Output the (x, y) coordinate of the center of the cell containing the given text.  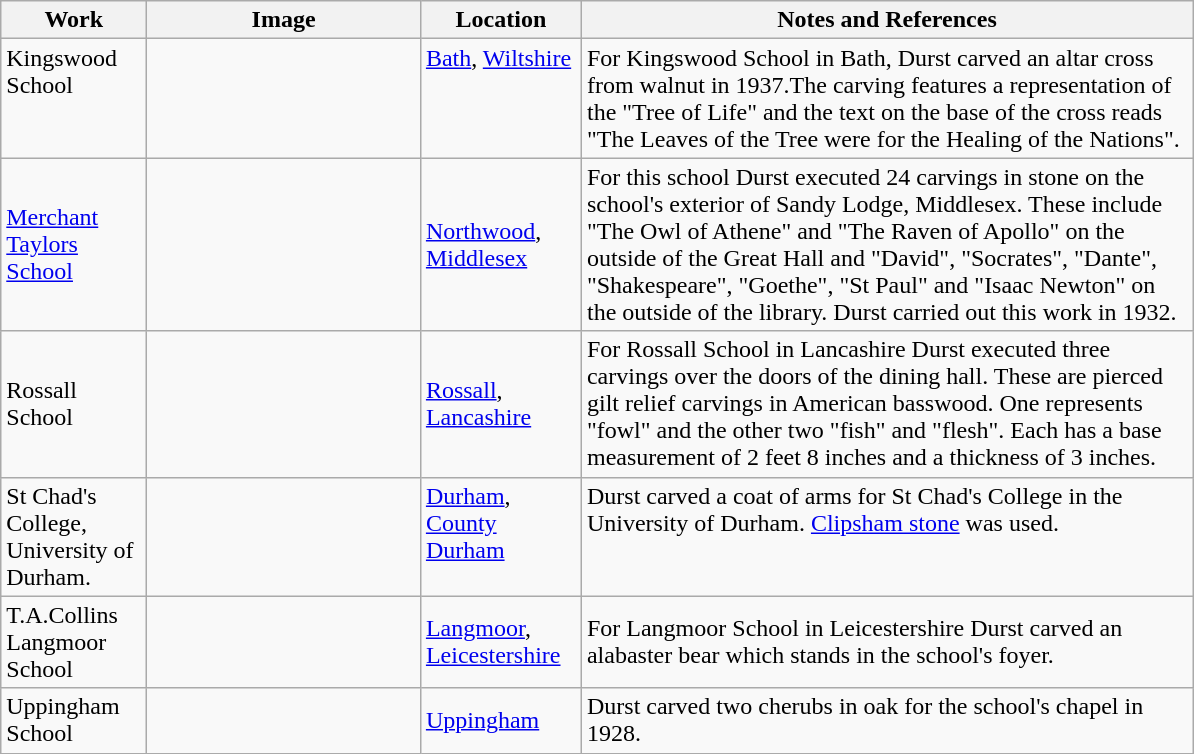
Work (74, 20)
Merchant Taylors School (74, 244)
Notes and References (886, 20)
For Langmoor School in Leicestershire Durst carved an alabaster bear which stands in the school's foyer. (886, 642)
Rossall, Lancashire (500, 404)
Rossall School (74, 404)
Image (284, 20)
Durst carved two cherubs in oak for the school's chapel in 1928. (886, 720)
Northwood, Middlesex (500, 244)
Location (500, 20)
St Chad's College, University of Durham. (74, 536)
Uppingham School (74, 720)
Langmoor, Leicestershire (500, 642)
Bath, Wiltshire (500, 98)
Durst carved a coat of arms for St Chad's College in the University of Durham. Clipsham stone was used. (886, 536)
Uppingham (500, 720)
T.A.Collins Langmoor School (74, 642)
Kingswood School (74, 98)
Durham, County Durham (500, 536)
